Scan for the cell matching the given text and deliver its [x, y] coordinate at center. 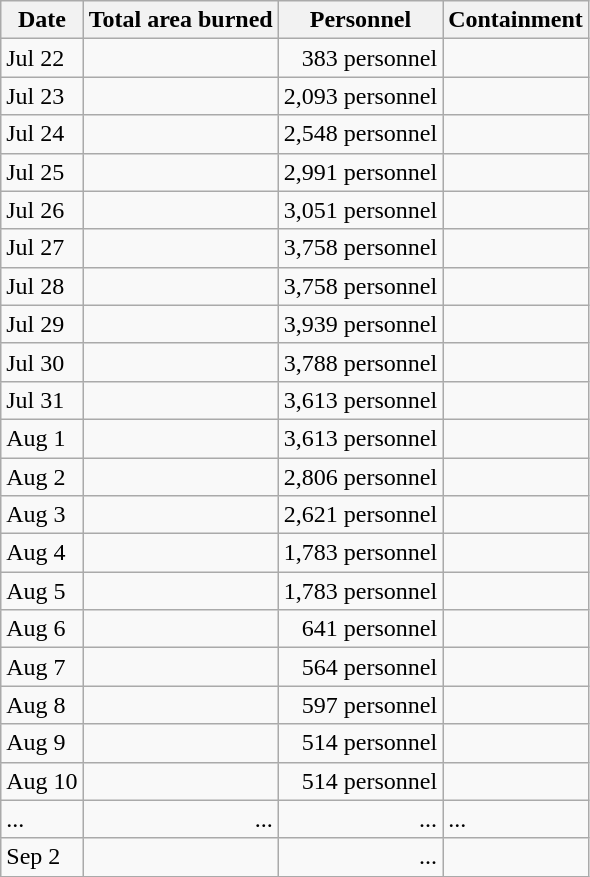
Aug 1 [42, 438]
2,621 personnel [360, 515]
Sep 2 [42, 857]
Jul 25 [42, 172]
Jul 26 [42, 210]
2,093 personnel [360, 96]
Aug 8 [42, 705]
Jul 28 [42, 286]
3,051 personnel [360, 210]
Jul 22 [42, 58]
Containment [516, 20]
Aug 4 [42, 553]
Aug 5 [42, 591]
Aug 6 [42, 629]
Aug 10 [42, 781]
597 personnel [360, 705]
3,788 personnel [360, 362]
Jul 29 [42, 324]
Jul 30 [42, 362]
2,548 personnel [360, 134]
Jul 31 [42, 400]
Date [42, 20]
Personnel [360, 20]
2,991 personnel [360, 172]
641 personnel [360, 629]
3,939 personnel [360, 324]
Jul 27 [42, 248]
2,806 personnel [360, 477]
Aug 3 [42, 515]
Aug 9 [42, 743]
Jul 23 [42, 96]
Aug 2 [42, 477]
Aug 7 [42, 667]
Total area burned [180, 20]
383 personnel [360, 58]
Jul 24 [42, 134]
564 personnel [360, 667]
